For the text-containing cell, return its midpoint in (X, Y) coordinate format. 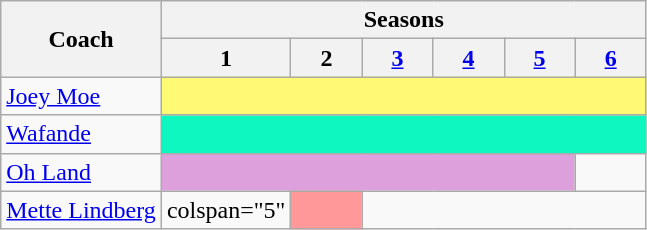
3 (398, 58)
Oh Land (82, 172)
Wafande (82, 134)
1 (226, 58)
6 (610, 58)
colspan="5" (226, 210)
Coach (82, 39)
Seasons (404, 20)
Mette Lindberg (82, 210)
Joey Moe (82, 96)
4 (468, 58)
2 (326, 58)
5 (540, 58)
